Capture the cell that displays the provided text and extract its [X, Y] central coordinate. 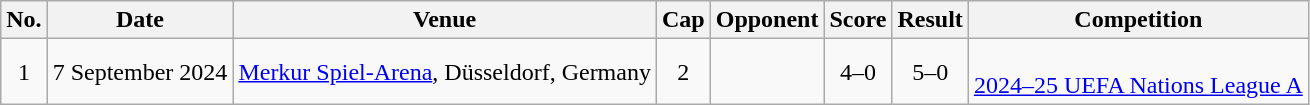
4–0 [858, 72]
No. [24, 20]
Competition [1138, 20]
2 [683, 72]
Merkur Spiel-Arena, Düsseldorf, Germany [445, 72]
2024–25 UEFA Nations League A [1138, 72]
Date [140, 20]
7 September 2024 [140, 72]
Venue [445, 20]
1 [24, 72]
Score [858, 20]
Opponent [767, 20]
Cap [683, 20]
5–0 [930, 72]
Result [930, 20]
